Find where the given text appears and provide that cell's center as (x, y) coordinate. 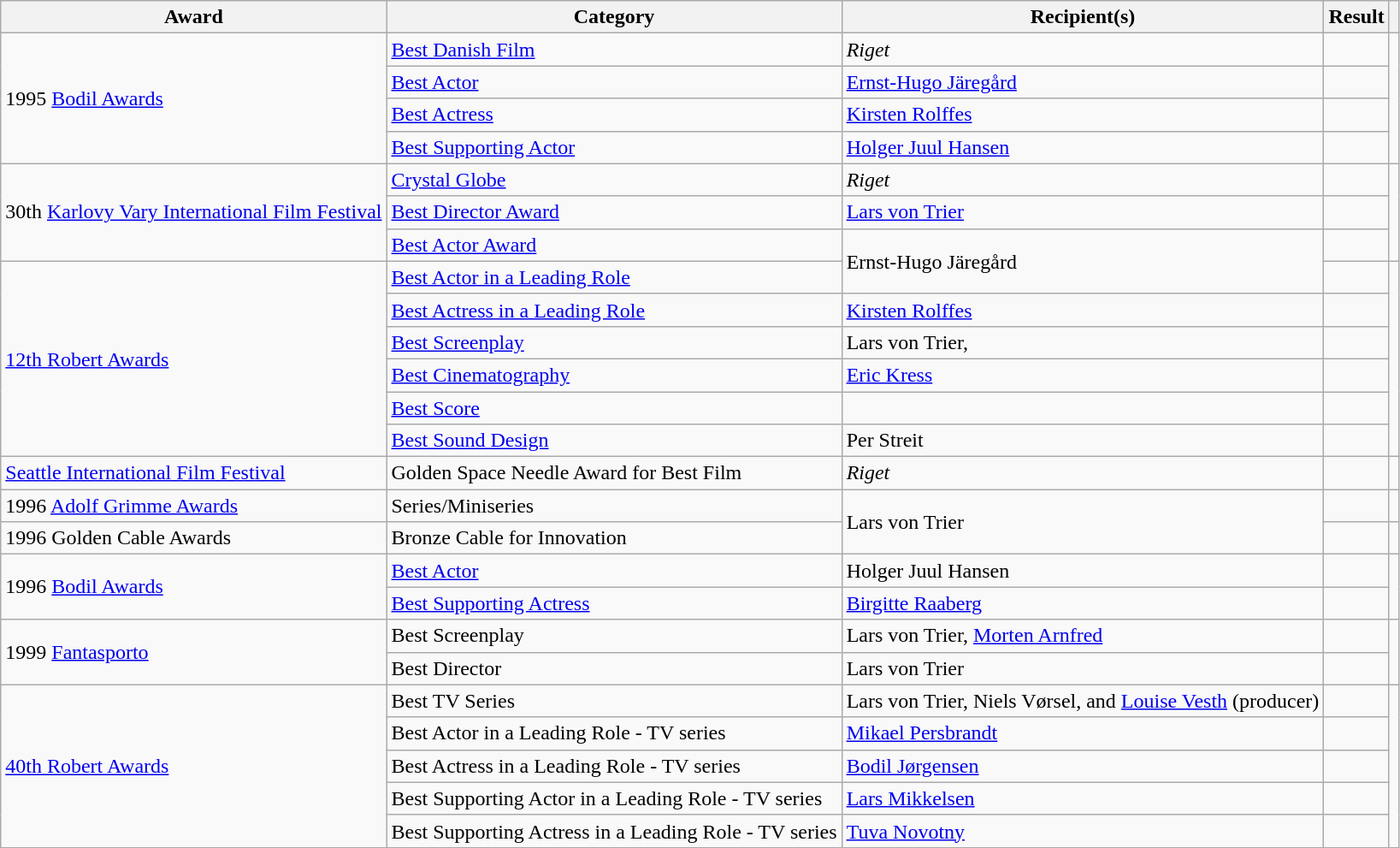
40th Robert Awards (193, 766)
Eric Kress (1083, 375)
Award (193, 17)
Bodil Jørgensen (1083, 766)
Best Sound Design (614, 441)
Result (1356, 17)
Best Director (614, 668)
Bronze Cable for Innovation (614, 538)
Best Actress (614, 115)
Tuva Novotny (1083, 831)
Lars von Trier, Morten Arnfred (1083, 636)
1996 Bodil Awards (193, 587)
Best Supporting Actress (614, 603)
Lars Mikkelsen (1083, 798)
Best Actor in a Leading Role (614, 277)
Best Actress in a Leading Role - TV series (614, 766)
1999 Fantasporto (193, 652)
Birgitte Raaberg (1083, 603)
Lars von Trier, (1083, 342)
Recipient(s) (1083, 17)
Best Actor Award (614, 245)
Per Streit (1083, 441)
Best Cinematography (614, 375)
Best Danish Film (614, 50)
Best Supporting Actor in a Leading Role - TV series (614, 798)
30th Karlovy Vary International Film Festival (193, 212)
Best Supporting Actor (614, 147)
1996 Adolf Grimme Awards (193, 506)
Best Director Award (614, 212)
Golden Space Needle Award for Best Film (614, 473)
Best Score (614, 408)
Best Actress in a Leading Role (614, 310)
Seattle International Film Festival (193, 473)
Series/Miniseries (614, 506)
12th Robert Awards (193, 359)
1995 Bodil Awards (193, 98)
Mikael Persbrandt (1083, 733)
Category (614, 17)
Best TV Series (614, 701)
Best Supporting Actress in a Leading Role - TV series (614, 831)
Lars von Trier, Niels Vørsel, and Louise Vesth (producer) (1083, 701)
Best Actor in a Leading Role - TV series (614, 733)
Crystal Globe (614, 180)
1996 Golden Cable Awards (193, 538)
